Output the [X, Y] coordinate of the center of the cell containing the given text.  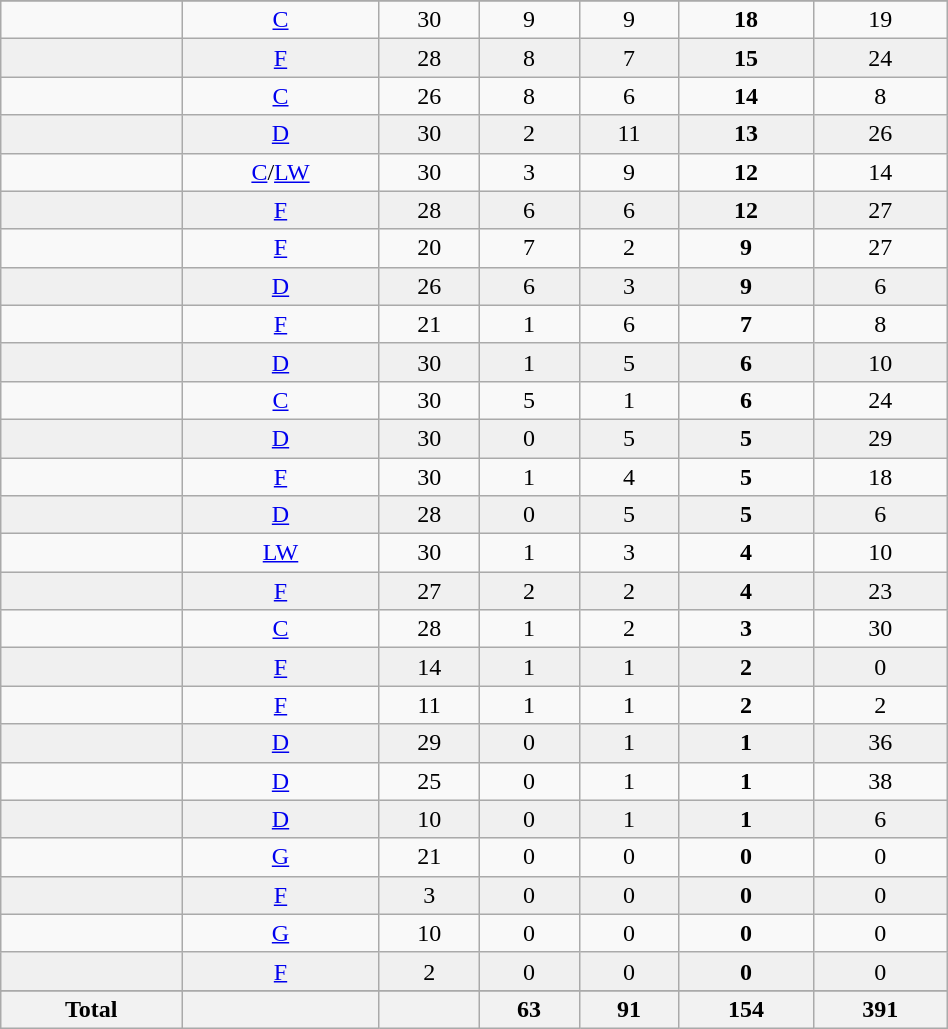
25 [429, 781]
36 [880, 743]
20 [429, 248]
63 [529, 1009]
13 [746, 134]
15 [746, 58]
91 [629, 1009]
19 [880, 20]
391 [880, 1009]
154 [746, 1009]
Total [92, 1009]
LW [280, 553]
C/LW [280, 172]
38 [880, 781]
23 [880, 591]
